Scan for the cell matching the given text and deliver its [X, Y] coordinate at center. 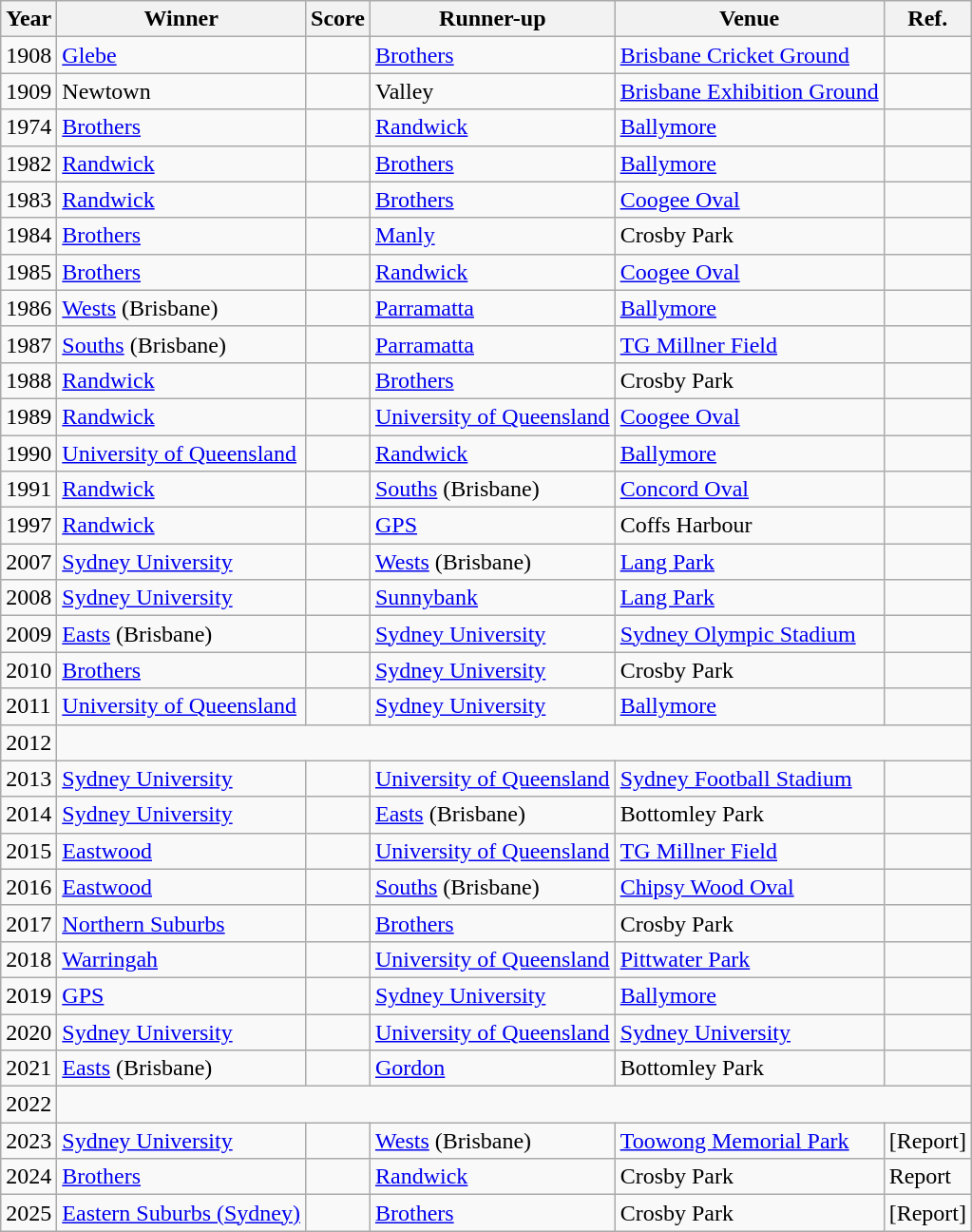
2014 [29, 815]
2008 [29, 598]
Manly [492, 236]
2007 [29, 562]
1990 [29, 453]
2009 [29, 634]
2024 [29, 1177]
2023 [29, 1141]
2016 [29, 887]
1908 [29, 55]
Coffs Harbour [749, 526]
Brisbane Cricket Ground [749, 55]
Sunnybank [492, 598]
1989 [29, 416]
2012 [29, 742]
2022 [29, 1105]
Venue [749, 19]
1984 [29, 236]
1982 [29, 164]
1991 [29, 490]
2011 [29, 706]
2015 [29, 851]
2013 [29, 779]
1986 [29, 308]
Ref. [927, 19]
Year [29, 19]
1974 [29, 127]
Winner [181, 19]
2021 [29, 1068]
Northern Suburbs [181, 923]
Glebe [181, 55]
2018 [29, 959]
Pittwater Park [749, 959]
Toowong Memorial Park [749, 1141]
2019 [29, 995]
Sydney Olympic Stadium [749, 634]
Score [338, 19]
Warringah [181, 959]
1985 [29, 272]
2010 [29, 670]
Report [927, 1177]
1988 [29, 380]
Concord Oval [749, 490]
Runner-up [492, 19]
1997 [29, 526]
Gordon [492, 1068]
1909 [29, 91]
Valley [492, 91]
Sydney Football Stadium [749, 779]
2020 [29, 1031]
Eastern Suburbs (Sydney) [181, 1213]
1983 [29, 200]
2025 [29, 1213]
Brisbane Exhibition Ground [749, 91]
Newtown [181, 91]
2017 [29, 923]
1987 [29, 344]
Chipsy Wood Oval [749, 887]
